Output the (X, Y) coordinate of the center of the cell containing the given text.  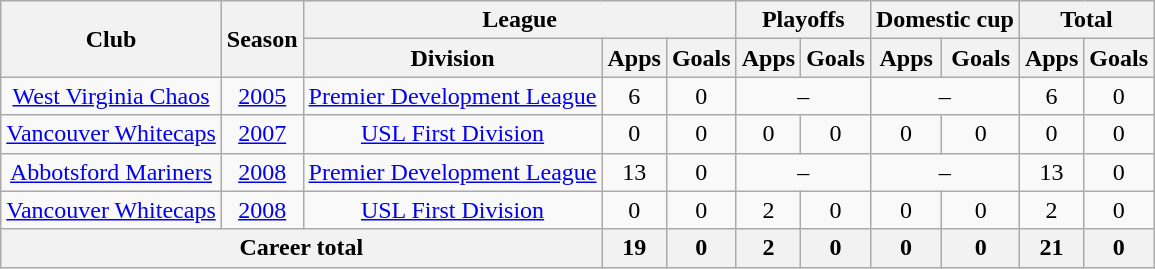
19 (634, 248)
Total (1086, 20)
Division (452, 58)
League (520, 20)
West Virginia Chaos (112, 96)
Playoffs (803, 20)
2007 (262, 134)
Abbotsford Mariners (112, 172)
Career total (302, 248)
Club (112, 39)
Domestic cup (944, 20)
21 (1051, 248)
2005 (262, 96)
Season (262, 39)
